For the text-containing cell, return its midpoint in [x, y] coordinate format. 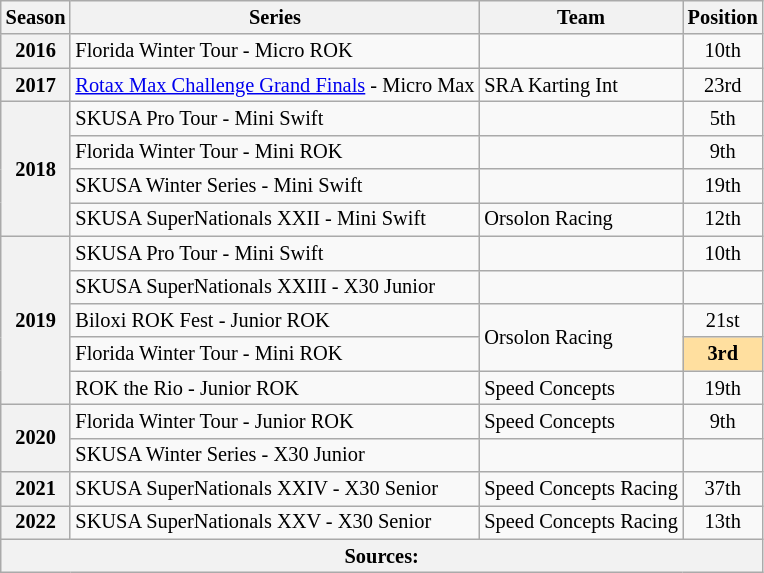
SKUSA Winter Series - Mini Swift [274, 186]
SKUSA Winter Series - X30 Junior [274, 455]
Florida Winter Tour - Micro ROK [274, 51]
2019 [36, 320]
Biloxi ROK Fest - Junior ROK [274, 320]
2017 [36, 85]
Sources: [382, 556]
SKUSA SuperNationals XXIV - X30 Senior [274, 489]
ROK the Rio - Junior ROK [274, 388]
SRA Karting Int [580, 85]
SKUSA SuperNationals XXIII - X30 Junior [274, 287]
13th [723, 522]
Rotax Max Challenge Grand Finals - Micro Max [274, 85]
12th [723, 219]
21st [723, 320]
2020 [36, 438]
Team [580, 17]
Series [274, 17]
Season [36, 17]
SKUSA SuperNationals XXV - X30 Senior [274, 522]
23rd [723, 85]
2018 [36, 168]
2021 [36, 489]
Florida Winter Tour - Junior ROK [274, 421]
3rd [723, 354]
Position [723, 17]
2016 [36, 51]
2022 [36, 522]
37th [723, 489]
SKUSA SuperNationals XXII - Mini Swift [274, 219]
5th [723, 118]
